For the text-containing cell, return its midpoint in (X, Y) coordinate format. 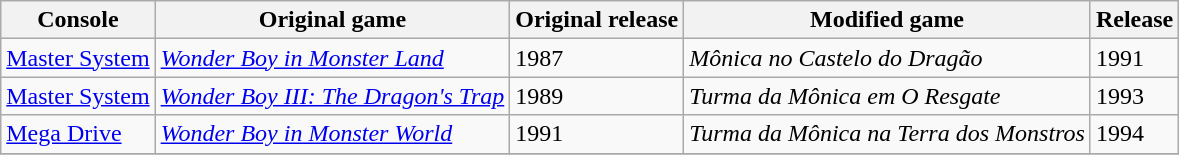
Turma da Mônica em O Resgate (888, 96)
1987 (597, 58)
Mônica no Castelo do Dragão (888, 58)
Wonder Boy in Monster Land (332, 58)
Wonder Boy in Monster World (332, 134)
Original release (597, 20)
Console (78, 20)
Original game (332, 20)
Wonder Boy III: The Dragon's Trap (332, 96)
Turma da Mônica na Terra dos Monstros (888, 134)
1994 (1134, 134)
1989 (597, 96)
1993 (1134, 96)
Release (1134, 20)
Modified game (888, 20)
Mega Drive (78, 134)
